Extract the (x, y) coordinate from the center of the cell holding the provided text.  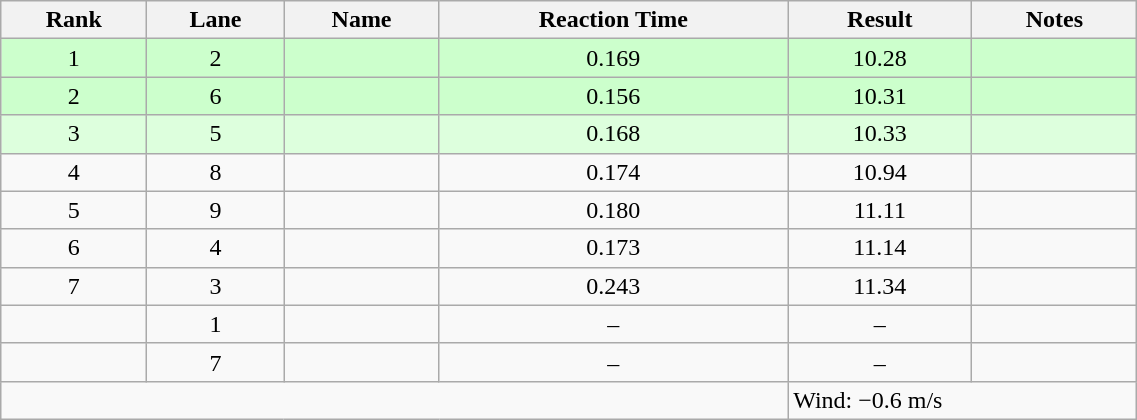
10.31 (880, 96)
0.168 (614, 134)
11.14 (880, 248)
Name (362, 20)
Reaction Time (614, 20)
0.169 (614, 58)
Notes (1054, 20)
0.174 (614, 172)
Wind: −0.6 m/s (962, 400)
0.156 (614, 96)
11.34 (880, 286)
0.180 (614, 210)
10.94 (880, 172)
11.11 (880, 210)
9 (216, 210)
8 (216, 172)
0.173 (614, 248)
10.28 (880, 58)
0.243 (614, 286)
Rank (74, 20)
Lane (216, 20)
Result (880, 20)
10.33 (880, 134)
